For the text-containing cell, return its midpoint in [X, Y] coordinate format. 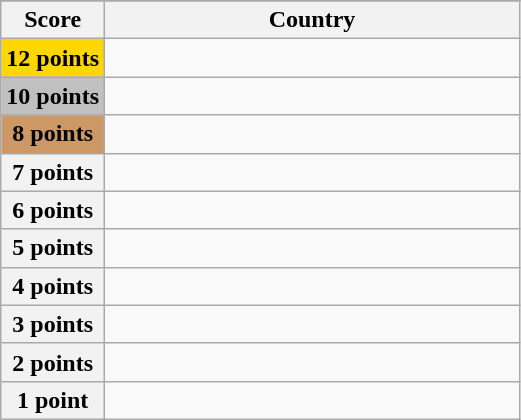
1 point [53, 400]
6 points [53, 210]
3 points [53, 324]
10 points [53, 96]
Score [53, 20]
2 points [53, 362]
12 points [53, 58]
5 points [53, 248]
7 points [53, 172]
4 points [53, 286]
Country [312, 20]
8 points [53, 134]
